Pinpoint the cell where the given text exists, returning its (x, y) midpoint coordinate. 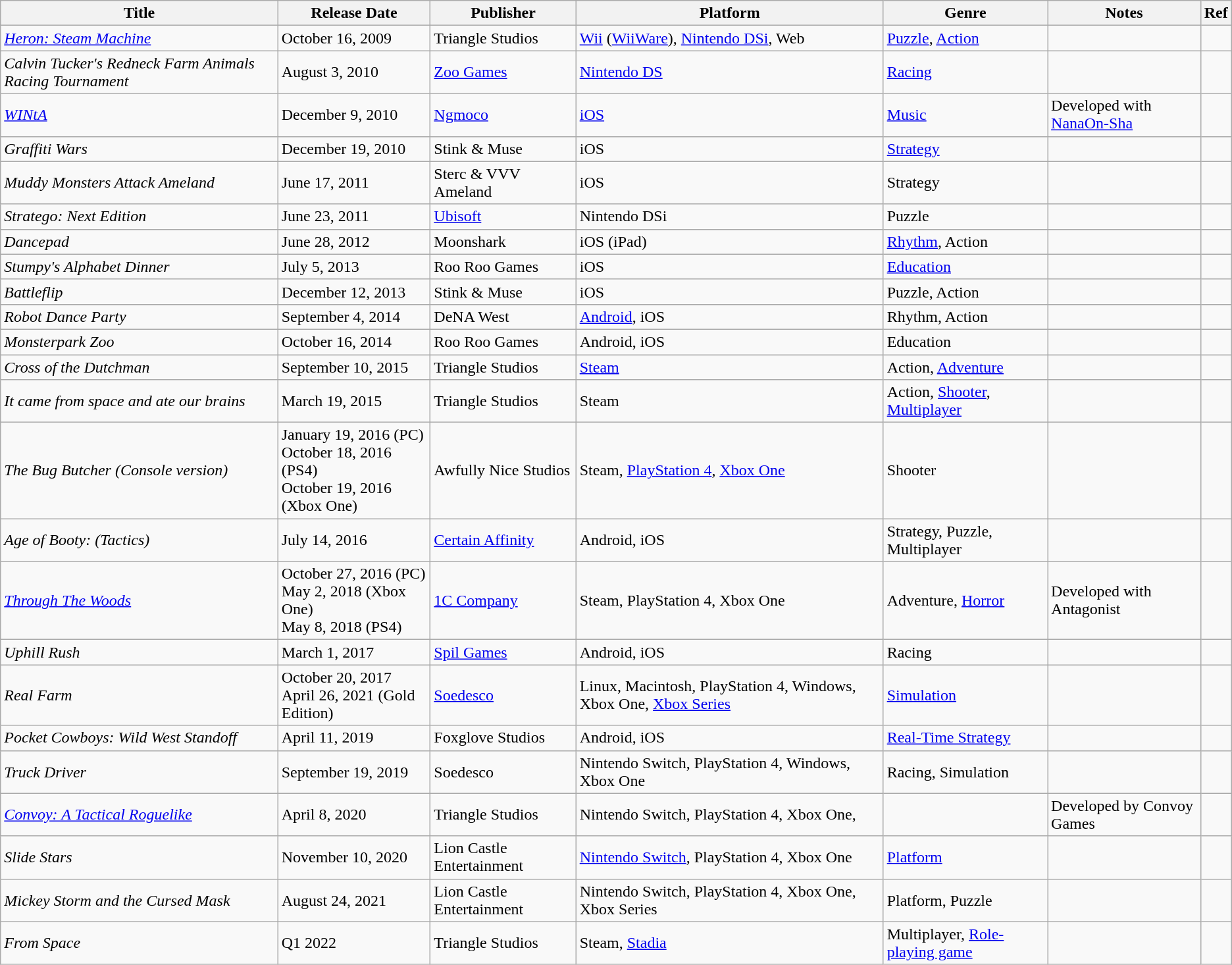
Muddy Monsters Attack Ameland (140, 183)
Mickey Storm and the Cursed Mask (140, 900)
Q1 2022 (354, 943)
Stratego: Next Edition (140, 217)
Age of Booty: (Tactics) (140, 540)
March 19, 2015 (354, 402)
Adventure, Horror (965, 600)
September 4, 2014 (354, 317)
It came from space and ate our brains (140, 402)
Nintendo DSi (729, 217)
Racing, Simulation (965, 771)
Zoo Games (503, 72)
Heron: Steam Machine (140, 38)
Cross of the Dutchman (140, 367)
December 9, 2010 (354, 115)
1C Company (503, 600)
Foxglove Studios (503, 738)
Publisher (503, 13)
October 20, 2017April 26, 2021 (Gold Edition) (354, 695)
Ubisoft (503, 217)
The Bug Butcher (Console version) (140, 471)
Truck Driver (140, 771)
Release Date (354, 13)
DeNA West (503, 317)
Ref (1216, 13)
Developed with Antagonist (1124, 600)
Platform, Puzzle (965, 900)
Action, Shooter, Multiplayer (965, 402)
January 19, 2016 (PC)October 18, 2016 (PS4)October 19, 2016 (Xbox One) (354, 471)
Stumpy's Alphabet Dinner (140, 267)
Graffiti Wars (140, 149)
Calvin Tucker's Redneck Farm Animals Racing Tournament (140, 72)
Convoy: A Tactical Roguelike (140, 815)
July 5, 2013 (354, 267)
December 12, 2013 (354, 292)
Developed with NanaOn-Sha (1124, 115)
Monsterpark Zoo (140, 342)
Uphill Rush (140, 652)
From Space (140, 943)
Multiplayer, Role-playing game (965, 943)
Real Farm (140, 695)
Spil Games (503, 652)
Battleflip (140, 292)
December 19, 2010 (354, 149)
Slide Stars (140, 857)
June 28, 2012 (354, 242)
Simulation (965, 695)
Music (965, 115)
Strategy, Puzzle, Multiplayer (965, 540)
Ngmoco (503, 115)
Certain Affinity (503, 540)
WINtA (140, 115)
June 23, 2011 (354, 217)
July 14, 2016 (354, 540)
October 16, 2014 (354, 342)
Nintendo Switch, PlayStation 4, Xbox One, Xbox Series (729, 900)
Developed by Convoy Games (1124, 815)
October 16, 2009 (354, 38)
Linux, Macintosh, PlayStation 4, Windows, Xbox One, Xbox Series (729, 695)
Steam, Stadia (729, 943)
September 19, 2019 (354, 771)
Nintendo Switch, PlayStation 4, Xbox One, (729, 815)
iOS (iPad) (729, 242)
Nintendo Switch, PlayStation 4, Xbox One (729, 857)
Dancepad (140, 242)
Real-Time Strategy (965, 738)
Shooter (965, 471)
Nintendo Switch, PlayStation 4, Windows, Xbox One (729, 771)
April 11, 2019 (354, 738)
Wii (WiiWare), Nintendo DSi, Web (729, 38)
Robot Dance Party (140, 317)
Through The Woods (140, 600)
Awfully Nice Studios (503, 471)
Notes (1124, 13)
Pocket Cowboys: Wild West Standoff (140, 738)
April 8, 2020 (354, 815)
Sterc & VVV Ameland (503, 183)
March 1, 2017 (354, 652)
September 10, 2015 (354, 367)
Genre (965, 13)
June 17, 2011 (354, 183)
October 27, 2016 (PC)May 2, 2018 (Xbox One)May 8, 2018 (PS4) (354, 600)
Puzzle (965, 217)
November 10, 2020 (354, 857)
Action, Adventure (965, 367)
Nintendo DS (729, 72)
Title (140, 13)
Moonshark (503, 242)
August 24, 2021 (354, 900)
August 3, 2010 (354, 72)
